Return the [X, Y] coordinate for the center point of the cell that contains the specified text.  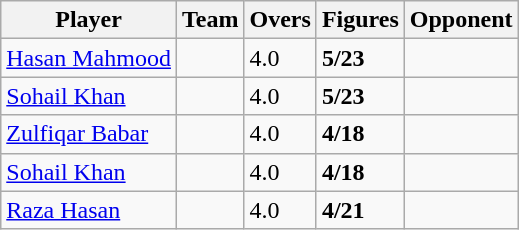
Overs [280, 20]
Raza Hasan [89, 210]
Hasan Mahmood [89, 58]
Player [89, 20]
Team [210, 20]
Opponent [461, 20]
Figures [360, 20]
4/21 [360, 210]
Zulfiqar Babar [89, 134]
